Capture the cell that displays the provided text and extract its (x, y) central coordinate. 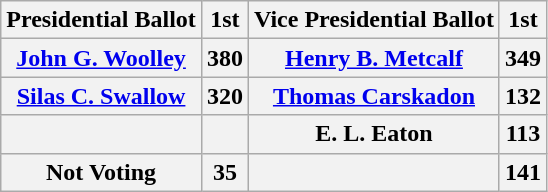
Thomas Carskadon (374, 96)
Presidential Ballot (102, 20)
Henry B. Metcalf (374, 58)
141 (522, 172)
380 (224, 58)
349 (522, 58)
320 (224, 96)
Not Voting (102, 172)
132 (522, 96)
E. L. Eaton (374, 134)
John G. Woolley (102, 58)
113 (522, 134)
Vice Presidential Ballot (374, 20)
35 (224, 172)
Silas C. Swallow (102, 96)
